Return (x, y) of the center of cell containing provided text 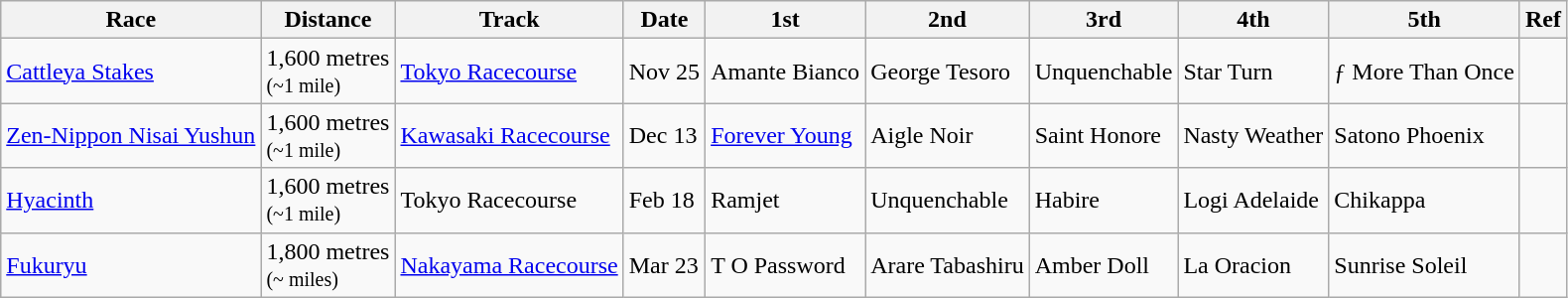
1st (786, 20)
Sunrise Soleil (1425, 264)
Chikappa (1425, 201)
Arare Tabashiru (948, 264)
Fukuryu (131, 264)
Forever Young (786, 135)
Dec 13 (664, 135)
Track (509, 20)
Hyacinth (131, 201)
Race (131, 20)
Amante Bianco (786, 72)
Zen-Nippon Nisai Yushun (131, 135)
George Tesoro (948, 72)
Ramjet (786, 201)
Nasty Weather (1253, 135)
Star Turn (1253, 72)
Kawasaki Racecourse (509, 135)
4th (1253, 20)
Habire (1104, 201)
1,800 metres(~ miles) (327, 264)
Aigle Noir (948, 135)
Amber Doll (1104, 264)
Feb 18 (664, 201)
La Oracion (1253, 264)
Date (664, 20)
Distance (327, 20)
Mar 23 (664, 264)
Saint Honore (1104, 135)
2nd (948, 20)
Satono Phoenix (1425, 135)
Ref (1542, 20)
T O Password (786, 264)
ƒ More Than Once (1425, 72)
5th (1425, 20)
Cattleya Stakes (131, 72)
3rd (1104, 20)
Nakayama Racecourse (509, 264)
Nov 25 (664, 72)
Logi Adelaide (1253, 201)
